Extract the [x, y] coordinate from the center of the cell holding the provided text.  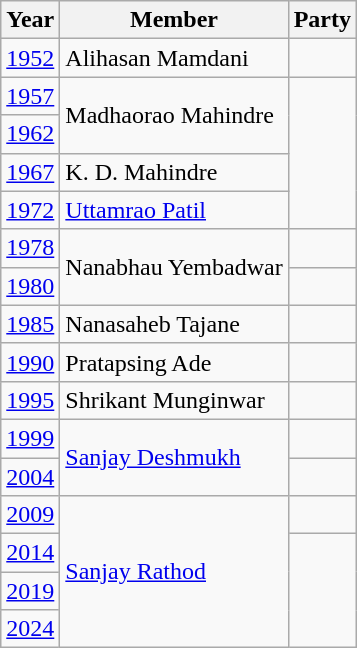
1967 [30, 172]
Uttamrao Patil [174, 210]
2014 [30, 553]
2024 [30, 629]
1978 [30, 248]
1999 [30, 438]
1995 [30, 400]
1972 [30, 210]
Sanjay Deshmukh [174, 457]
Shrikant Munginwar [174, 400]
2009 [30, 515]
Nanasaheb Tajane [174, 324]
Member [174, 20]
Nanabhau Yembadwar [174, 267]
2004 [30, 477]
Party [322, 20]
1962 [30, 134]
K. D. Mahindre [174, 172]
Pratapsing Ade [174, 362]
1985 [30, 324]
Year [30, 20]
Madhaorao Mahindre [174, 115]
Sanjay Rathod [174, 572]
Alihasan Mamdani [174, 58]
1980 [30, 286]
2019 [30, 591]
1990 [30, 362]
1957 [30, 96]
1952 [30, 58]
